From the cell containing the given text, extract its center point as (x, y) coordinate. 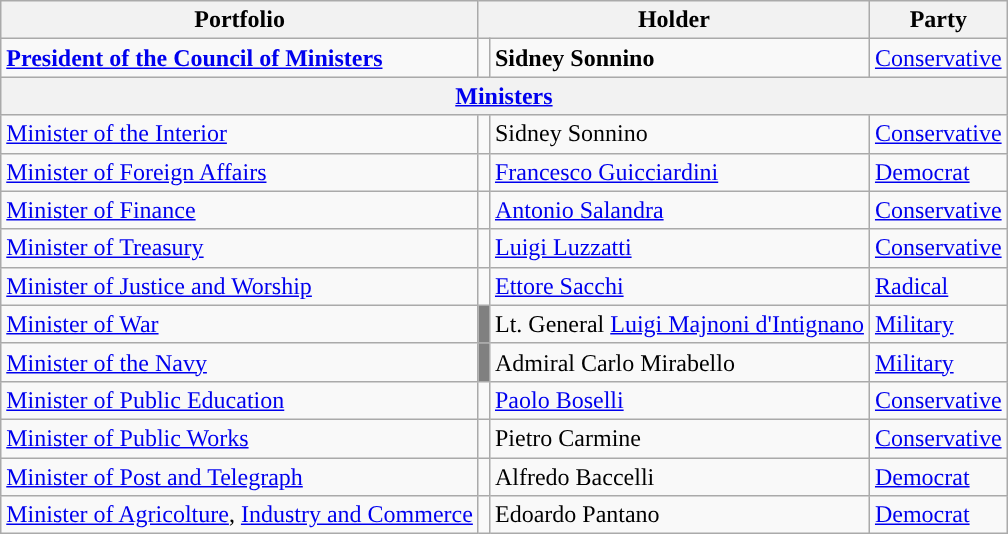
Minister of the Interior (240, 134)
Minister of Treasury (240, 248)
Francesco Guicciardini (679, 172)
Paolo Boselli (679, 400)
Ministers (504, 96)
Minister of Justice and Worship (240, 286)
Luigi Luzzatti (679, 248)
President of the Council of Ministers (240, 58)
Minister of Foreign Affairs (240, 172)
Minister of Agricolture, Industry and Commerce (240, 515)
Minister of Post and Telegraph (240, 477)
Lt. General Luigi Majnoni d'Intignano (679, 324)
Minister of Public Education (240, 400)
Pietro Carmine (679, 438)
Minister of War (240, 324)
Antonio Salandra (679, 210)
Portfolio (240, 20)
Alfredo Baccelli (679, 477)
Edoardo Pantano (679, 515)
Minister of Public Works (240, 438)
Admiral Carlo Mirabello (679, 362)
Holder (674, 20)
Ettore Sacchi (679, 286)
Minister of the Navy (240, 362)
Radical (938, 286)
Minister of Finance (240, 210)
Party (938, 20)
